For the text-containing cell, return its midpoint in [X, Y] coordinate format. 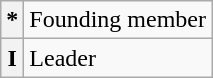
I [12, 58]
Leader [118, 58]
* [12, 20]
Founding member [118, 20]
